Identify which cell holds the provided text, then report its [x, y] central coordinate. 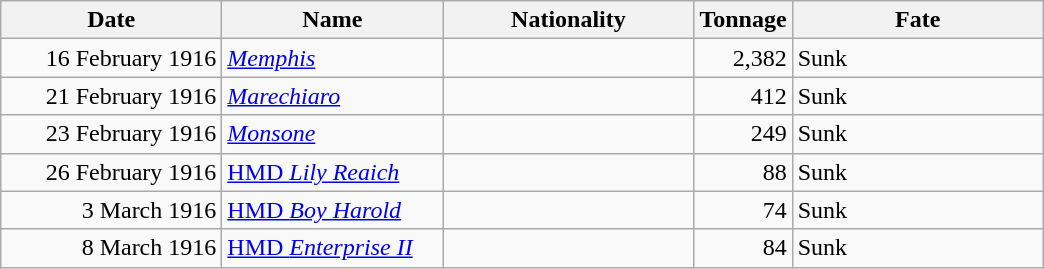
Monsone [332, 134]
Memphis [332, 58]
26 February 1916 [112, 172]
3 March 1916 [112, 210]
Tonnage [743, 20]
HMD Lily Reaich [332, 172]
Date [112, 20]
Marechiaro [332, 96]
74 [743, 210]
8 March 1916 [112, 248]
412 [743, 96]
Nationality [568, 20]
249 [743, 134]
HMD Boy Harold [332, 210]
23 February 1916 [112, 134]
HMD Enterprise II [332, 248]
16 February 1916 [112, 58]
88 [743, 172]
Name [332, 20]
84 [743, 248]
21 February 1916 [112, 96]
Fate [918, 20]
2,382 [743, 58]
